Locate the cell with the specified text and output its [x, y] center coordinate. 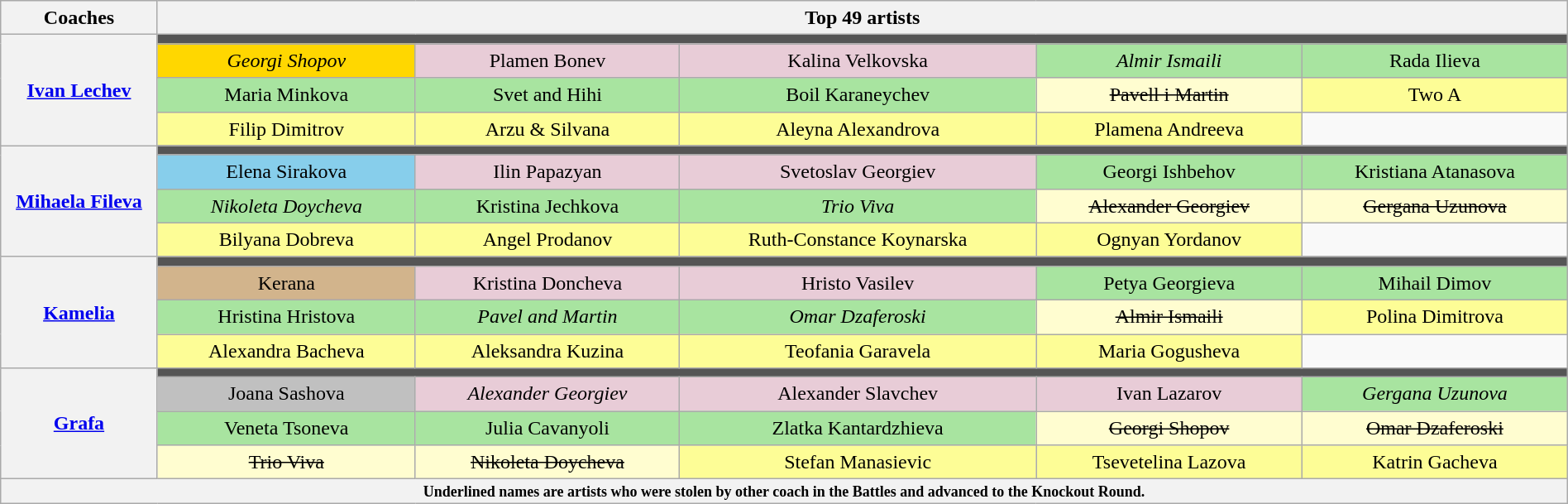
Ivan Lechev [79, 90]
Pavel and Martin [547, 316]
Top 49 artists [862, 18]
Rada Ilieva [1436, 61]
Aleksandra Kuzina [547, 351]
Kamelia [79, 312]
Arzu & Silvana [547, 129]
Julia Cavanyoli [547, 429]
Alexander Slavchev [858, 394]
Alexandra Bacheva [286, 351]
Hristina Hristova [286, 316]
Grafa [79, 424]
Bilyana Dobreva [286, 240]
Angel Prodanov [547, 240]
Joana Sashova [286, 394]
Plamen Bonev [547, 61]
Boil Karaneychev [858, 94]
Teofania Garavela [858, 351]
Ruth-Constance Koynarska [858, 240]
Coaches [79, 18]
Ognyan Yordanov [1169, 240]
Ivan Lazarov [1169, 394]
Petya Georgieva [1169, 283]
Svet and Hihi [547, 94]
Ilin Papazyan [547, 172]
Hristo Vasilev [858, 283]
Stefan Manasievic [858, 462]
Aleyna Alexandrova [858, 129]
Georgi Ishbehov [1169, 172]
Elena Sirakova [286, 172]
Polina Dimitrova [1436, 316]
Plamena Andreeva [1169, 129]
Kristina Doncheva [547, 283]
Maria Minkova [286, 94]
Kalina Velkovska [858, 61]
Svetoslav Georgiev [858, 172]
Filip Dimitrov [286, 129]
Mihail Dimov [1436, 283]
Kristina Jechkova [547, 205]
Katrin Gacheva [1436, 462]
Underlined names are artists who were stolen by other coach in the Battles and advanced to the Knockout Round. [784, 492]
Mihaela Fileva [79, 201]
Pavell i Martin [1169, 94]
Veneta Tsoneva [286, 429]
Tsevetelina Lazova [1169, 462]
Kristiana Atanasova [1436, 172]
Kerana [286, 283]
Maria Gogusheva [1169, 351]
Zlatka Kantardzhieva [858, 429]
Two A [1436, 94]
